Provide the [x, y] coordinate of the cell's center where the given text is located.  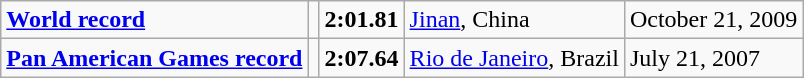
2:01.81 [362, 20]
July 21, 2007 [713, 58]
Pan American Games record [154, 58]
Jinan, China [514, 20]
October 21, 2009 [713, 20]
Rio de Janeiro, Brazil [514, 58]
2:07.64 [362, 58]
World record [154, 20]
